Return the [X, Y] coordinate for the center point of the cell that contains the specified text.  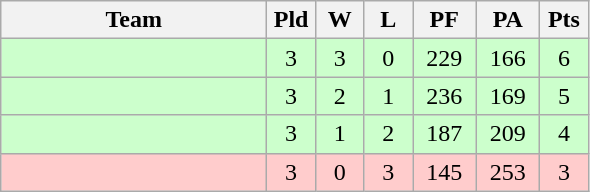
169 [508, 96]
PA [508, 20]
L [388, 20]
W [340, 20]
209 [508, 134]
Team [134, 20]
5 [564, 96]
253 [508, 172]
Pts [564, 20]
229 [444, 58]
Pld [292, 20]
236 [444, 96]
6 [564, 58]
4 [564, 134]
187 [444, 134]
166 [508, 58]
145 [444, 172]
PF [444, 20]
